For the text-containing cell, return its midpoint in (X, Y) coordinate format. 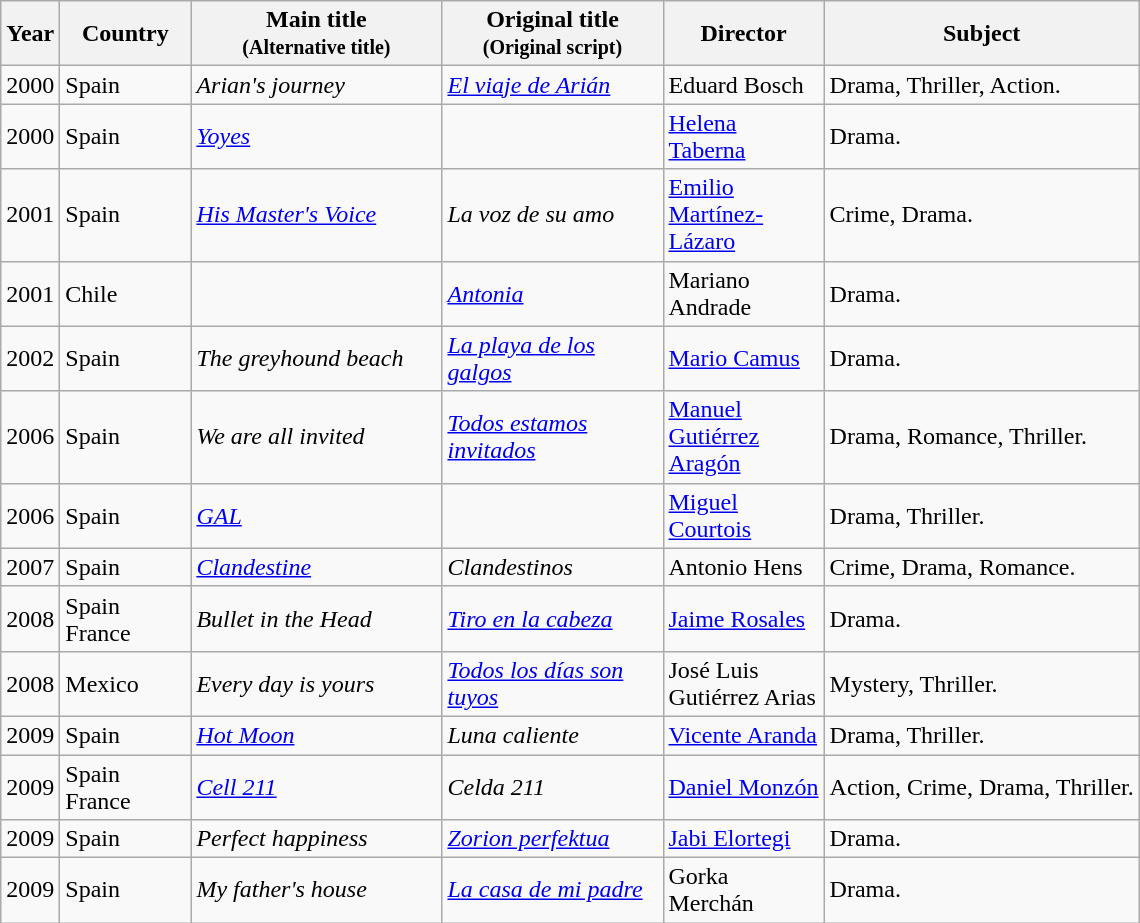
Perfect happiness (316, 839)
Todos estamos invitados (552, 437)
Mexico (126, 684)
His Master's Voice (316, 215)
Main title(Alternative title) (316, 34)
Jabi Elortegi (744, 839)
Todos los días son tuyos (552, 684)
Mario Camus (744, 358)
Gorka Merchán (744, 890)
Luna caliente (552, 735)
We are all invited (316, 437)
Cell 211 (316, 786)
The greyhound beach (316, 358)
Subject (982, 34)
Director (744, 34)
Yoyes (316, 136)
Arian's journey (316, 85)
Antonia (552, 294)
Mystery, Thriller. (982, 684)
La voz de su amo (552, 215)
Drama, Romance, Thriller. (982, 437)
Mariano Andrade (744, 294)
Clandestine (316, 567)
Daniel Monzón (744, 786)
Jaime Rosales (744, 618)
Zorion perfektua (552, 839)
Crime, Drama. (982, 215)
Crime, Drama, Romance. (982, 567)
Year (30, 34)
Emilio Martínez-Lázaro (744, 215)
Chile (126, 294)
Vicente Aranda (744, 735)
Drama, Thriller, Action. (982, 85)
2007 (30, 567)
Every day is yours (316, 684)
Clandestinos (552, 567)
Tiro en la cabeza (552, 618)
Manuel Gutiérrez Aragón (744, 437)
Hot Moon (316, 735)
Celda 211 (552, 786)
Helena Taberna (744, 136)
Action, Crime, Drama, Thriller. (982, 786)
Miguel Courtois (744, 516)
My father's house (316, 890)
2002 (30, 358)
Bullet in the Head (316, 618)
Original title(Original script) (552, 34)
Country (126, 34)
La playa de los galgos (552, 358)
La casa de mi padre (552, 890)
Antonio Hens (744, 567)
Eduard Bosch (744, 85)
GAL (316, 516)
José Luis Gutiérrez Arias (744, 684)
El viaje de Arián (552, 85)
